For the text-containing cell, return its midpoint in [X, Y] coordinate format. 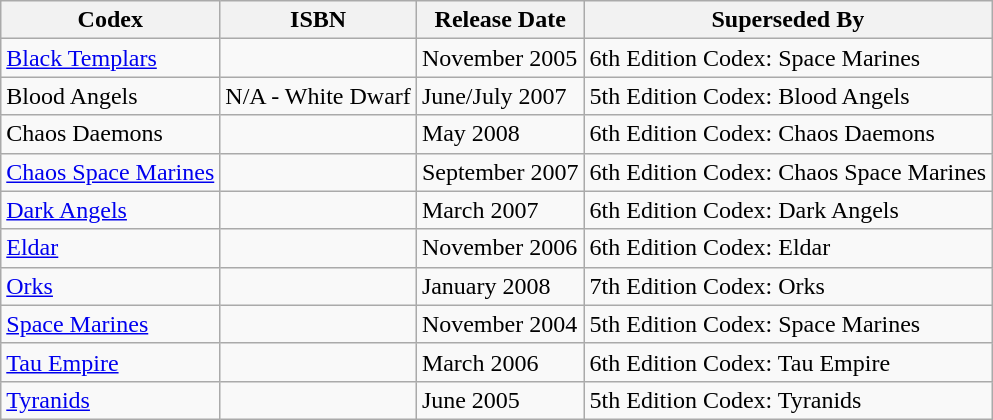
May 2008 [500, 134]
Black Templars [110, 58]
November 2006 [500, 248]
Codex [110, 20]
November 2005 [500, 58]
Dark Angels [110, 210]
Chaos Space Marines [110, 172]
5th Edition Codex: Space Marines [788, 324]
Eldar [110, 248]
January 2008 [500, 286]
6th Edition Codex: Chaos Space Marines [788, 172]
6th Edition Codex: Dark Angels [788, 210]
June/July 2007 [500, 96]
Tyranids [110, 400]
Superseded By [788, 20]
Tau Empire [110, 362]
ISBN [318, 20]
N/A - White Dwarf [318, 96]
June 2005 [500, 400]
September 2007 [500, 172]
Release Date [500, 20]
Orks [110, 286]
Chaos Daemons [110, 134]
7th Edition Codex: Orks [788, 286]
March 2007 [500, 210]
6th Edition Codex: Eldar [788, 248]
6th Edition Codex: Chaos Daemons [788, 134]
6th Edition Codex: Tau Empire [788, 362]
March 2006 [500, 362]
Blood Angels [110, 96]
Space Marines [110, 324]
5th Edition Codex: Blood Angels [788, 96]
6th Edition Codex: Space Marines [788, 58]
5th Edition Codex: Tyranids [788, 400]
November 2004 [500, 324]
